Determine the (X, Y) coordinate at the center of the cell enclosing the given text.  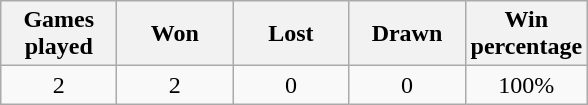
100% (526, 85)
Games played (59, 34)
Win percentage (526, 34)
Drawn (407, 34)
Lost (291, 34)
Won (175, 34)
